Return the (x, y) coordinate for the center point of the cell that contains the specified text.  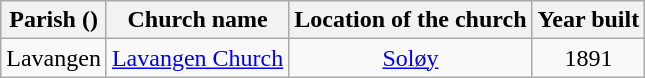
Church name (197, 20)
Location of the church (410, 20)
Parish () (54, 20)
Lavangen Church (197, 58)
Lavangen (54, 58)
1891 (588, 58)
Year built (588, 20)
Soløy (410, 58)
